Find where the given text appears and provide that cell's center as (x, y) coordinate. 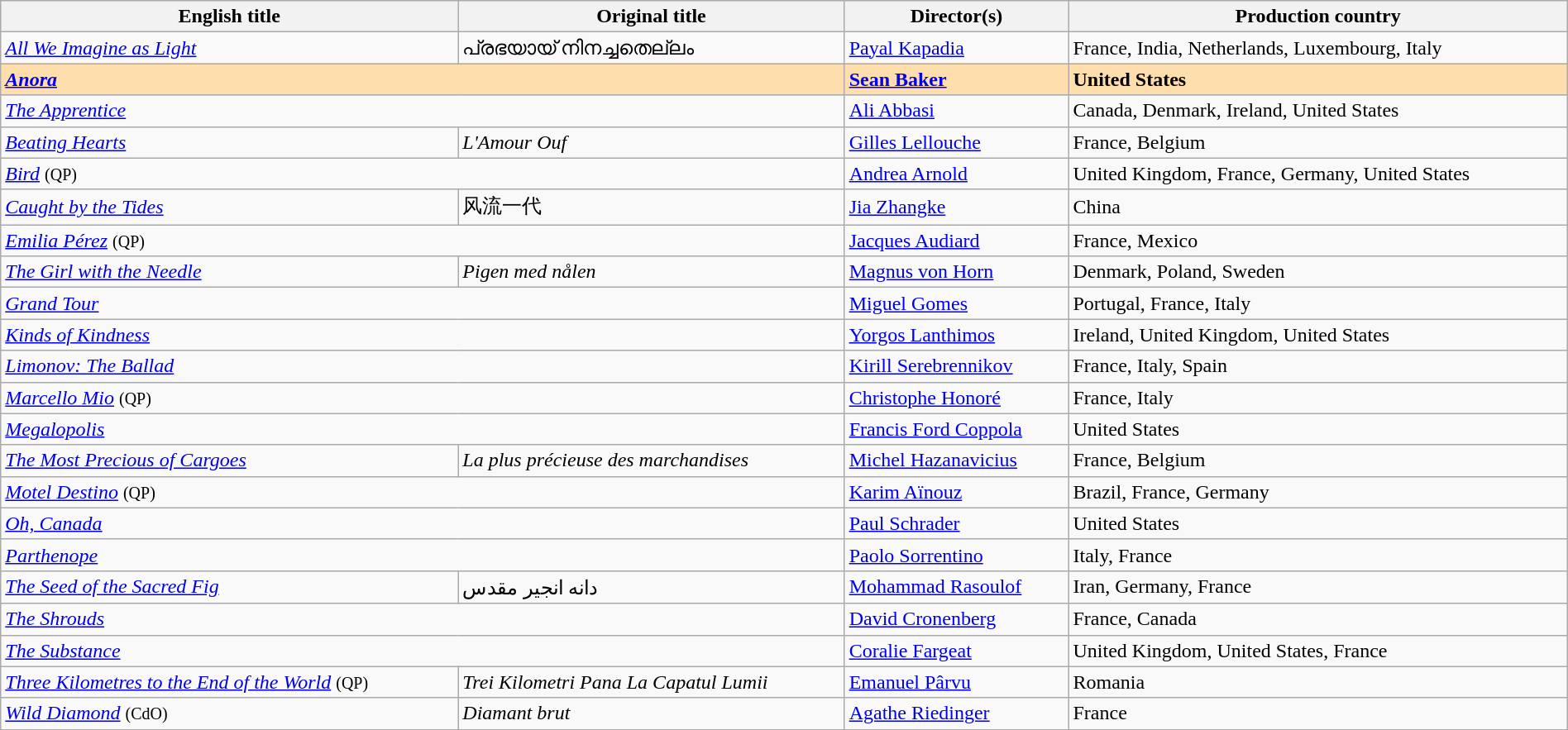
Original title (652, 17)
Michel Hazanavicius (956, 460)
Mohammad Rasoulof (956, 587)
France, Italy (1318, 398)
United Kingdom, United States, France (1318, 651)
Bird (QP) (423, 174)
Romania (1318, 682)
Diamant brut (652, 713)
All We Imagine as Light (230, 48)
Brazil, France, Germany (1318, 492)
La plus précieuse des marchandises (652, 460)
Sean Baker (956, 79)
Grand Tour (423, 303)
Emilia Pérez (QP) (423, 241)
Limonov: The Ballad (423, 366)
Magnus von Horn (956, 272)
风流一代 (652, 207)
Megalopolis (423, 429)
Kirill Serebrennikov (956, 366)
Yorgos Lanthimos (956, 335)
Iran, Germany, France (1318, 587)
Parthenope (423, 555)
Beating Hearts (230, 142)
പ്രഭയായ് നിനച്ചതെല്ലം (652, 48)
Christophe Honoré (956, 398)
Trei Kilometri Pana La Capatul Lumii (652, 682)
Miguel Gomes (956, 303)
China (1318, 207)
France, Canada (1318, 619)
Anora (423, 79)
Canada, Denmark, Ireland, United States (1318, 111)
Agathe Riedinger (956, 713)
David Cronenberg (956, 619)
United Kingdom, France, Germany, United States (1318, 174)
Francis Ford Coppola (956, 429)
Ali Abbasi (956, 111)
The Girl with the Needle (230, 272)
Marcello Mio (QP) (423, 398)
Denmark, Poland, Sweden (1318, 272)
The Seed of the Sacred Fig (230, 587)
Kinds of Kindness (423, 335)
Gilles Lellouche (956, 142)
Paolo Sorrentino (956, 555)
The Substance (423, 651)
Wild Diamond (CdO) (230, 713)
Production country (1318, 17)
Jacques Audiard (956, 241)
L'Amour Ouf (652, 142)
The Shrouds (423, 619)
Three Kilometres to the End of the World (QP) (230, 682)
Emanuel Pârvu (956, 682)
Pigen med nålen (652, 272)
Italy, France (1318, 555)
The Most Precious of Cargoes (230, 460)
Karim Aïnouz (956, 492)
Portugal, France, Italy (1318, 303)
Oh, Canada (423, 523)
Motel Destino (QP) (423, 492)
Jia Zhangke (956, 207)
Paul Schrader (956, 523)
English title (230, 17)
France (1318, 713)
Coralie Fargeat (956, 651)
France, Mexico (1318, 241)
دانه انجیر مقدس (652, 587)
Ireland, United Kingdom, United States (1318, 335)
Caught by the Tides (230, 207)
Andrea Arnold (956, 174)
France, Italy, Spain (1318, 366)
France, India, Netherlands, Luxembourg, Italy (1318, 48)
Payal Kapadia (956, 48)
The Apprentice (423, 111)
Director(s) (956, 17)
